Find where the given text appears and provide that cell's center as [x, y] coordinate. 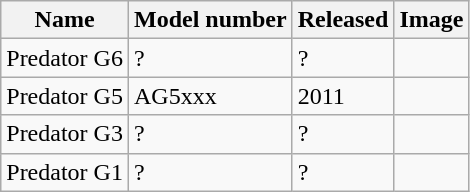
Name [65, 20]
Predator G3 [65, 134]
Predator G1 [65, 172]
2011 [343, 96]
AG5xxx [210, 96]
Predator G6 [65, 58]
Predator G5 [65, 96]
Released [343, 20]
Image [432, 20]
Model number [210, 20]
